Pinpoint the cell where the given text exists, returning its (x, y) midpoint coordinate. 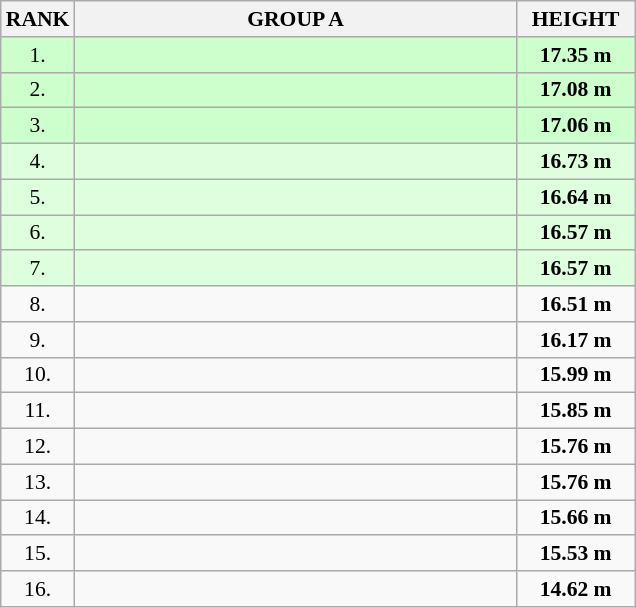
12. (38, 447)
7. (38, 269)
16.73 m (576, 162)
14. (38, 518)
5. (38, 197)
3. (38, 126)
9. (38, 340)
10. (38, 375)
17.35 m (576, 55)
11. (38, 411)
14.62 m (576, 589)
2. (38, 90)
15.99 m (576, 375)
8. (38, 304)
4. (38, 162)
GROUP A (295, 19)
15.85 m (576, 411)
16.64 m (576, 197)
HEIGHT (576, 19)
6. (38, 233)
16.17 m (576, 340)
15.53 m (576, 554)
15. (38, 554)
16. (38, 589)
17.06 m (576, 126)
15.66 m (576, 518)
16.51 m (576, 304)
13. (38, 482)
1. (38, 55)
17.08 m (576, 90)
RANK (38, 19)
